Scan for the cell matching the given text and deliver its (X, Y) coordinate at center. 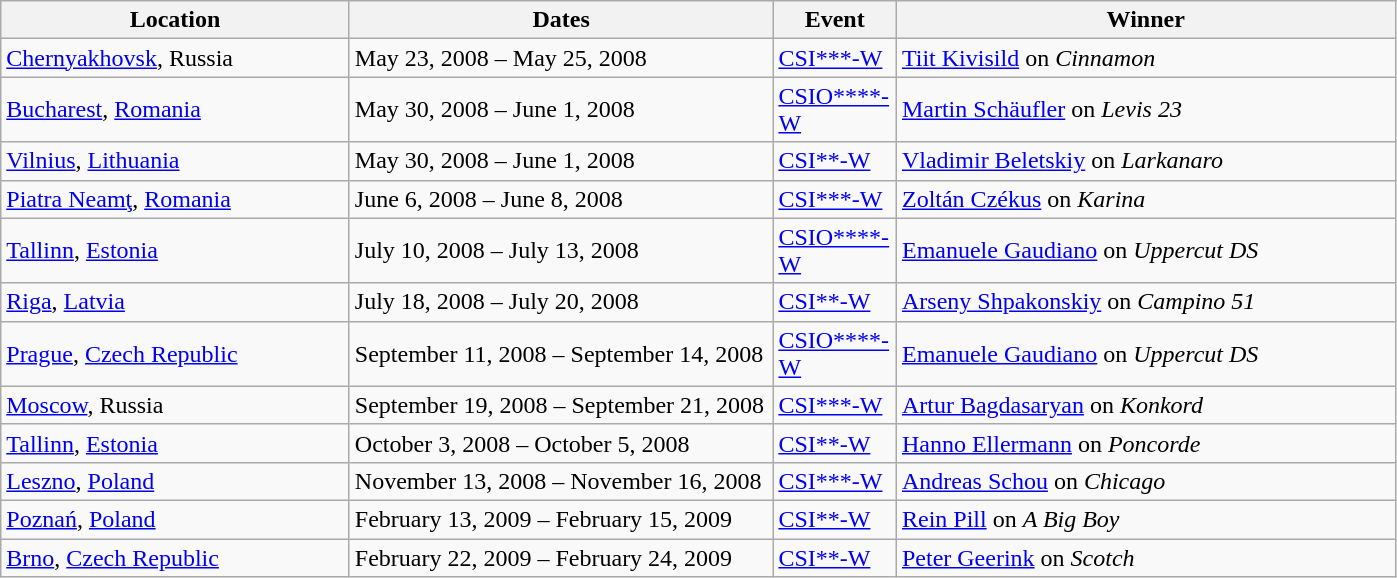
Arseny Shpakonskiy on Campino 51 (1146, 302)
Leszno, Poland (176, 481)
Andreas Schou on Chicago (1146, 481)
Poznań, Poland (176, 519)
February 13, 2009 – February 15, 2009 (561, 519)
Chernyakhovsk, Russia (176, 58)
Peter Geerink on Scotch (1146, 557)
Event (835, 20)
Location (176, 20)
May 23, 2008 – May 25, 2008 (561, 58)
Moscow, Russia (176, 405)
Vladimir Beletskiy on Larkanaro (1146, 161)
June 6, 2008 – June 8, 2008 (561, 199)
Winner (1146, 20)
Piatra Neamţ, Romania (176, 199)
Rein Pill on A Big Boy (1146, 519)
October 3, 2008 – October 5, 2008 (561, 443)
September 11, 2008 – September 14, 2008 (561, 354)
September 19, 2008 – September 21, 2008 (561, 405)
Martin Schäufler on Levis 23 (1146, 110)
Zoltán Czékus on Karina (1146, 199)
Vilnius, Lithuania (176, 161)
Bucharest, Romania (176, 110)
July 18, 2008 – July 20, 2008 (561, 302)
Tiit Kivisild on Cinnamon (1146, 58)
Brno, Czech Republic (176, 557)
Artur Bagdasaryan on Konkord (1146, 405)
February 22, 2009 – February 24, 2009 (561, 557)
Prague, Czech Republic (176, 354)
Hanno Ellermann on Poncorde (1146, 443)
July 10, 2008 – July 13, 2008 (561, 250)
November 13, 2008 – November 16, 2008 (561, 481)
Riga, Latvia (176, 302)
Dates (561, 20)
